Return (x, y) of the center of cell containing provided text 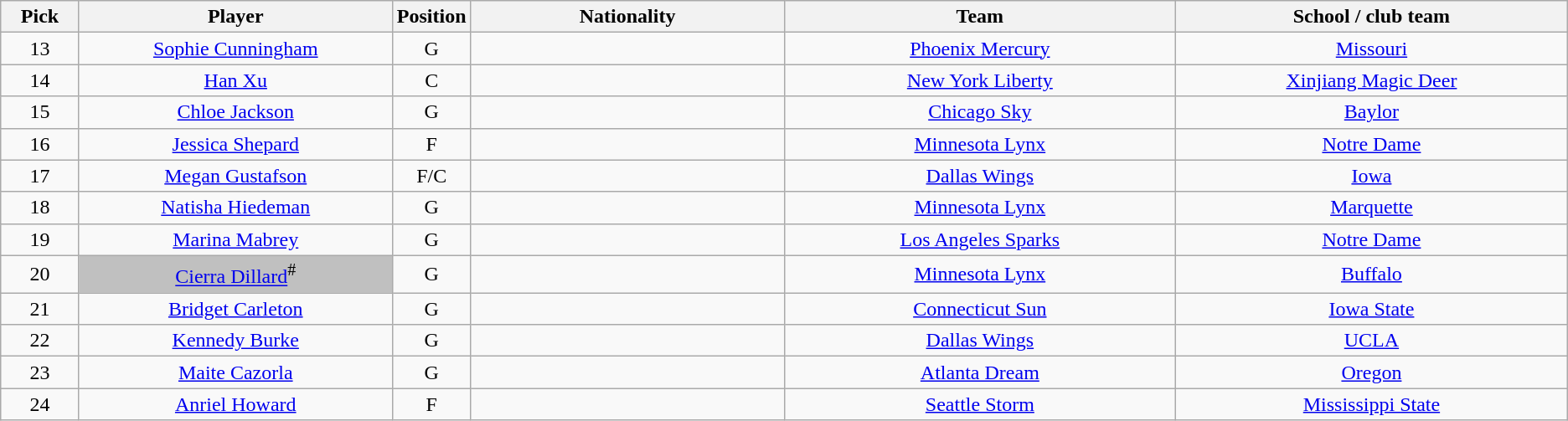
24 (40, 404)
Connecticut Sun (980, 309)
Missouri (1372, 49)
13 (40, 49)
Player (235, 17)
Iowa (1372, 176)
Chicago Sky (980, 112)
Maite Cazorla (235, 372)
Team (980, 17)
17 (40, 176)
18 (40, 208)
F/C (431, 176)
Pick (40, 17)
Iowa State (1372, 309)
Xinjiang Magic Deer (1372, 80)
14 (40, 80)
Megan Gustafson (235, 176)
School / club team (1372, 17)
Jessica Shepard (235, 144)
Phoenix Mercury (980, 49)
23 (40, 372)
Nationality (627, 17)
Oregon (1372, 372)
New York Liberty (980, 80)
Atlanta Dream (980, 372)
15 (40, 112)
Natisha Hiedeman (235, 208)
Kennedy Burke (235, 341)
22 (40, 341)
Anriel Howard (235, 404)
Marina Mabrey (235, 239)
Buffalo (1372, 275)
Seattle Storm (980, 404)
20 (40, 275)
Baylor (1372, 112)
Position (431, 17)
Cierra Dillard# (235, 275)
Chloe Jackson (235, 112)
Los Angeles Sparks (980, 239)
21 (40, 309)
Han Xu (235, 80)
Mississippi State (1372, 404)
C (431, 80)
Bridget Carleton (235, 309)
19 (40, 239)
16 (40, 144)
Marquette (1372, 208)
Sophie Cunningham (235, 49)
UCLA (1372, 341)
